From the cell containing the given text, extract its center point as (x, y) coordinate. 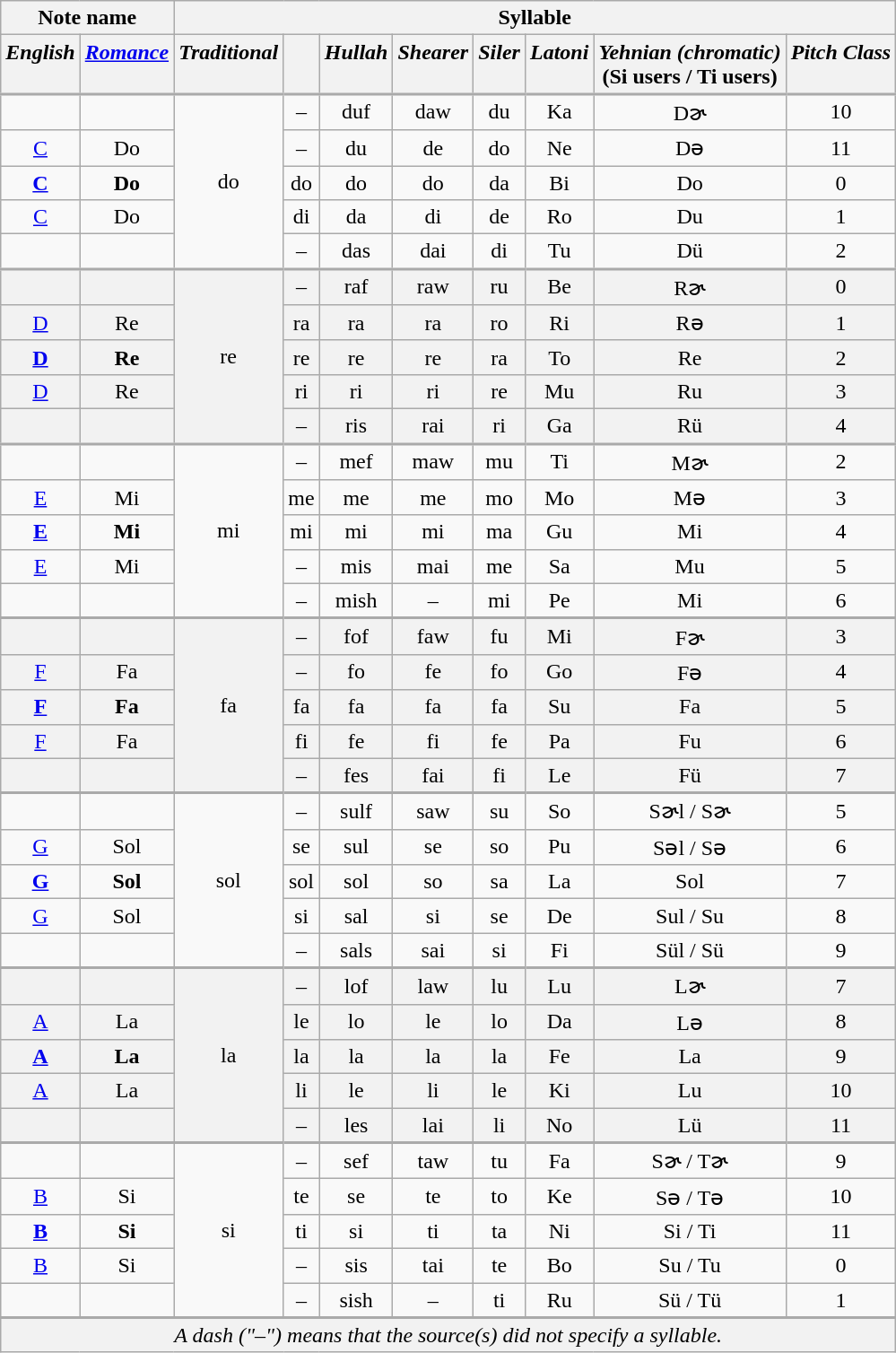
Sü / Tü (690, 1301)
fof (356, 636)
Shearer (433, 65)
Ki (559, 1091)
duf (356, 112)
ru (500, 286)
daw (433, 112)
Syllable (535, 18)
to (500, 1197)
Bi (559, 182)
Rü (690, 425)
sish (356, 1301)
Dü (690, 251)
Pa (559, 741)
sef (356, 1161)
Ti (559, 461)
So (559, 811)
raw (433, 286)
Fə (690, 672)
ta (500, 1231)
Le (559, 775)
Mə (690, 498)
ma (500, 532)
Latoni (559, 65)
Sül / Sü (690, 951)
Lɚ (690, 986)
lof (356, 986)
sa (500, 882)
tai (433, 1265)
saw (433, 811)
Sa (559, 566)
Su (559, 707)
mis (356, 566)
Rɚ (690, 286)
sal (356, 916)
taw (433, 1161)
das (356, 251)
Ri (559, 323)
Dɚ (690, 112)
Su / Tu (690, 1265)
mo (500, 498)
Sul / Su (690, 916)
ris (356, 425)
Yehnian (chromatic)(Si users / Ti users) (690, 65)
Hullah (356, 65)
raf (356, 286)
A dash ("–") means that the source(s) did not specify a syllable. (448, 1335)
les (356, 1125)
fu (500, 636)
lu (500, 986)
Siler (500, 65)
Rə (690, 323)
Sɚ / Tɚ (690, 1161)
Bo (559, 1265)
Da (559, 1022)
Note name (88, 18)
fai (433, 775)
Go (559, 672)
dai (433, 251)
mu (500, 461)
Fe (559, 1057)
English (40, 65)
tu (500, 1161)
fes (356, 775)
Ka (559, 112)
Fi (559, 951)
mef (356, 461)
lai (433, 1125)
Gu (559, 532)
Lü (690, 1125)
rai (433, 425)
su (500, 811)
mish (356, 601)
Ne (559, 148)
Be (559, 286)
Mɚ (690, 461)
Pe (559, 601)
law (433, 986)
Fü (690, 775)
No (559, 1125)
maw (433, 461)
sals (356, 951)
faw (433, 636)
Lə (690, 1022)
sai (433, 951)
Tu (559, 251)
De (559, 916)
Ga (559, 425)
ro (500, 323)
Pitch Class (840, 65)
Də (690, 148)
Mo (559, 498)
sis (356, 1265)
Si / Ti (690, 1231)
Ni (559, 1231)
Fu (690, 741)
sul (356, 847)
Sə / Tə (690, 1197)
Du (690, 217)
Ro (559, 217)
Ke (559, 1197)
Sɚl / Sɚ (690, 811)
mai (433, 566)
Fɚ (690, 636)
To (559, 357)
Romance (126, 65)
Traditional (229, 65)
Səl / Sə (690, 847)
Pu (559, 847)
sulf (356, 811)
